Determine the (x, y) coordinate at the center of the cell enclosing the given text.  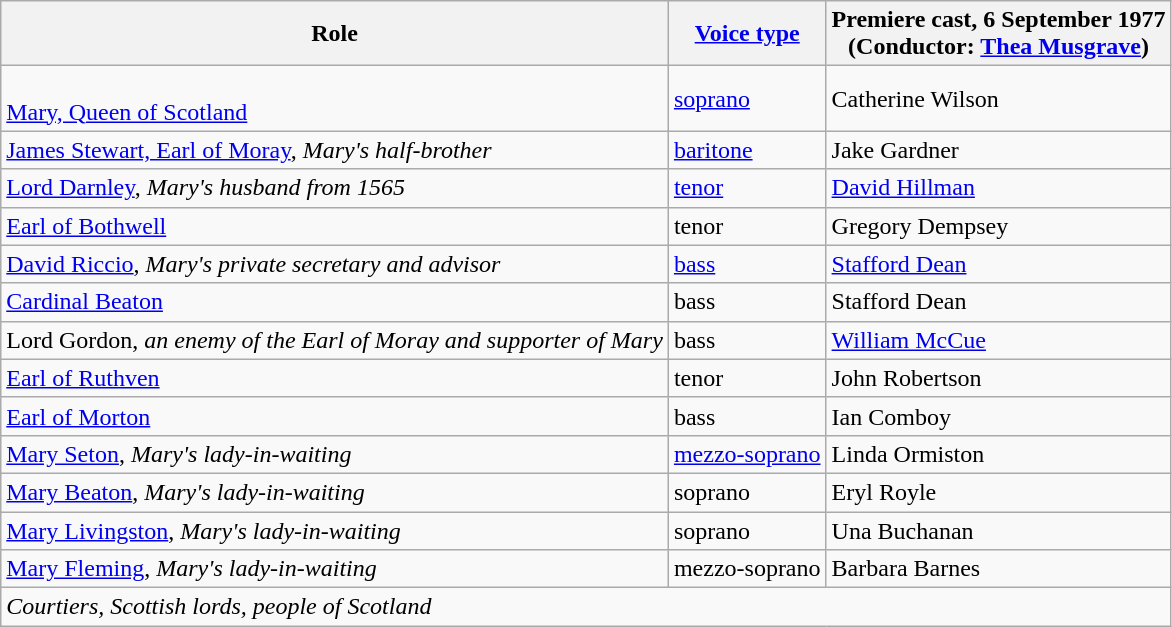
Premiere cast, 6 September 1977(Conductor: Thea Musgrave) (998, 34)
Earl of Morton (335, 416)
Mary Beaton, Mary's lady-in-waiting (335, 492)
Courtiers, Scottish lords, people of Scotland (586, 607)
Linda Ormiston (998, 454)
Lord Gordon, an enemy of the Earl of Moray and supporter of Mary (335, 340)
Barbara Barnes (998, 569)
Mary, Queen of Scotland (335, 98)
Lord Darnley, Mary's husband from 1565 (335, 188)
baritone (747, 150)
Cardinal Beaton (335, 302)
David Riccio, Mary's private secretary and advisor (335, 264)
Eryl Royle (998, 492)
Ian Comboy (998, 416)
Gregory Dempsey (998, 226)
Mary Seton, Mary's lady-in-waiting (335, 454)
Earl of Bothwell (335, 226)
Mary Fleming, Mary's lady-in-waiting (335, 569)
James Stewart, Earl of Moray, Mary's half-brother (335, 150)
David Hillman (998, 188)
Voice type (747, 34)
Earl of Ruthven (335, 378)
John Robertson (998, 378)
Mary Livingston, Mary's lady-in-waiting (335, 531)
Role (335, 34)
Una Buchanan (998, 531)
Catherine Wilson (998, 98)
William McCue (998, 340)
Jake Gardner (998, 150)
